Find where the given text appears and provide that cell's center as [X, Y] coordinate. 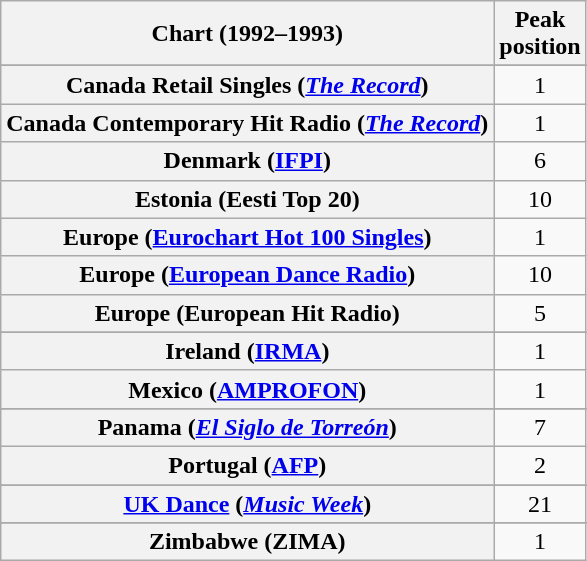
Canada Retail Singles (The Record) [248, 85]
Chart (1992–1993) [248, 34]
Canada Contemporary Hit Radio (The Record) [248, 123]
Europe (European Dance Radio) [248, 275]
Denmark (IFPI) [248, 161]
Ireland (IRMA) [248, 351]
6 [540, 161]
Estonia (Eesti Top 20) [248, 199]
Panama (El Siglo de Torreón) [248, 427]
UK Dance (Music Week) [248, 503]
Zimbabwe (ZIMA) [248, 542]
Portugal (AFP) [248, 465]
2 [540, 465]
Peakposition [540, 34]
7 [540, 427]
21 [540, 503]
Mexico (AMPROFON) [248, 389]
5 [540, 313]
Europe (European Hit Radio) [248, 313]
Europe (Eurochart Hot 100 Singles) [248, 237]
